Capture the cell that displays the provided text and extract its (X, Y) central coordinate. 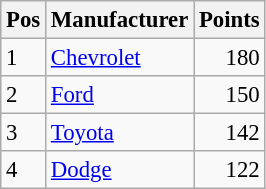
Pos (24, 20)
1 (24, 58)
150 (230, 95)
Points (230, 20)
180 (230, 58)
Toyota (120, 133)
Ford (120, 95)
142 (230, 133)
4 (24, 170)
Manufacturer (120, 20)
Dodge (120, 170)
3 (24, 133)
2 (24, 95)
122 (230, 170)
Chevrolet (120, 58)
